Identify which cell holds the provided text, then report its (X, Y) central coordinate. 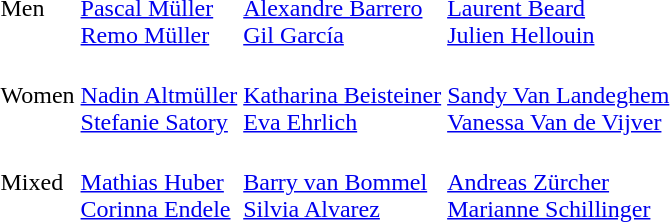
Nadin AltmüllerStefanie Satory (159, 95)
Katharina BeisteinerEva Ehrlich (342, 95)
